Pinpoint the cell where the given text exists, returning its (x, y) midpoint coordinate. 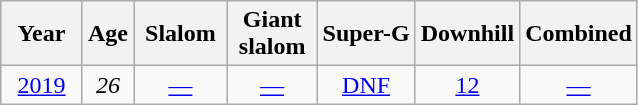
Downhill (467, 34)
2019 (42, 85)
26 (108, 85)
Year (42, 34)
12 (467, 85)
Slalom (181, 34)
Combined (579, 34)
Giant slalom (272, 34)
DNF (366, 85)
Super-G (366, 34)
Age (108, 34)
